Locate the cell with the specified text and output its (x, y) center coordinate. 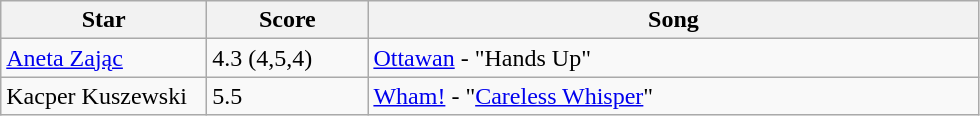
4.3 (4,5,4) (288, 58)
Star (104, 20)
Wham! - "Careless Whisper" (674, 96)
Aneta Zając (104, 58)
Kacper Kuszewski (104, 96)
Score (288, 20)
Song (674, 20)
Ottawan - "Hands Up" (674, 58)
5.5 (288, 96)
